For the text-containing cell, return its midpoint in [X, Y] coordinate format. 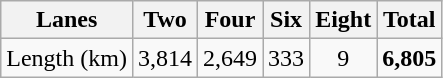
Two [164, 20]
2,649 [230, 58]
9 [344, 58]
6,805 [410, 58]
Lanes [67, 20]
Total [410, 20]
Eight [344, 20]
Six [286, 20]
Four [230, 20]
333 [286, 58]
3,814 [164, 58]
Length (km) [67, 58]
